From the cell containing the given text, extract its center point as (X, Y) coordinate. 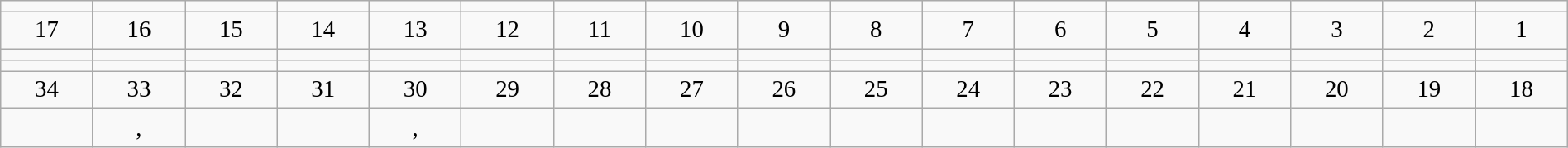
1 (1522, 31)
4 (1244, 31)
26 (784, 90)
28 (599, 90)
3 (1336, 31)
6 (1060, 31)
24 (968, 90)
27 (691, 90)
2 (1429, 31)
18 (1522, 90)
7 (968, 31)
31 (323, 90)
14 (323, 31)
23 (1060, 90)
16 (139, 31)
32 (232, 90)
20 (1336, 90)
22 (1153, 90)
34 (46, 90)
17 (46, 31)
12 (508, 31)
19 (1429, 90)
21 (1244, 90)
30 (415, 90)
8 (877, 31)
15 (232, 31)
13 (415, 31)
5 (1153, 31)
29 (508, 90)
10 (691, 31)
33 (139, 90)
25 (877, 90)
11 (599, 31)
9 (784, 31)
